Determine the [x, y] coordinate at the center of the cell enclosing the given text.  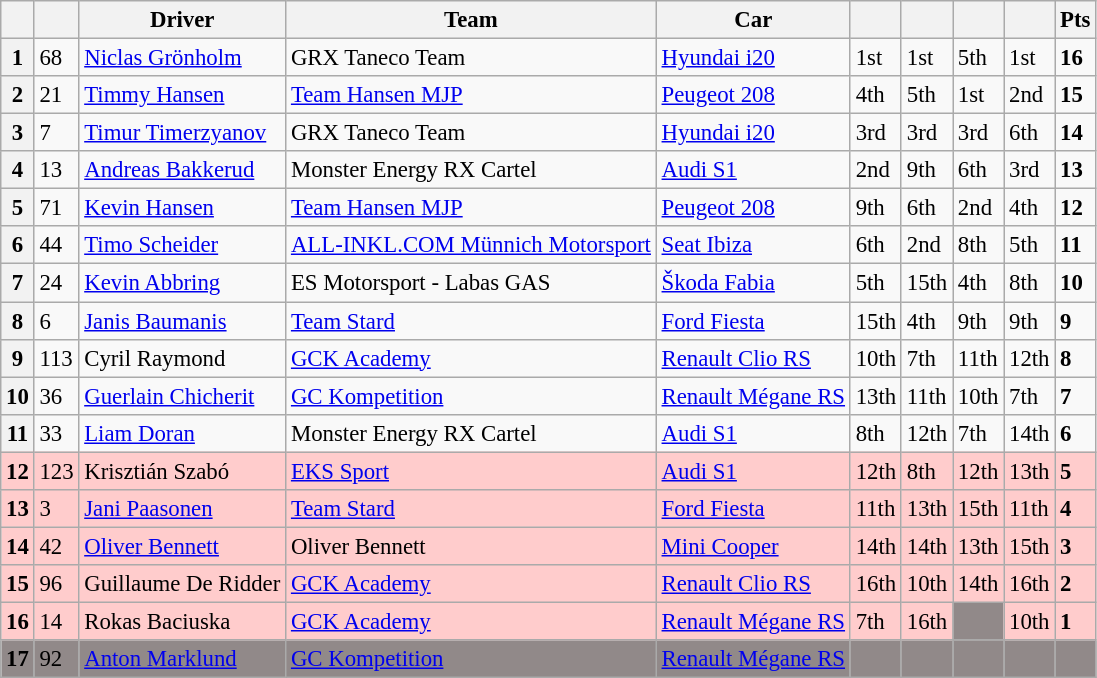
Jani Paasonen [182, 509]
Andreas Bakkerud [182, 170]
24 [56, 283]
96 [56, 584]
Guerlain Chicherit [182, 396]
Anton Marklund [182, 659]
Driver [182, 20]
68 [56, 58]
Škoda Fabia [753, 283]
Guillaume De Ridder [182, 584]
Rokas Baciuska [182, 621]
Kevin Abbring [182, 283]
Timo Scheider [182, 245]
ALL-INKL.COM Münnich Motorsport [472, 245]
Niclas Grönholm [182, 58]
Janis Baumanis [182, 321]
Seat Ibiza [753, 245]
Timur Timerzyanov [182, 133]
17 [18, 659]
Liam Doran [182, 433]
Pts [1076, 20]
36 [56, 396]
42 [56, 546]
Krisztián Szabó [182, 471]
Team [472, 20]
123 [56, 471]
EKS Sport [472, 471]
Car [753, 20]
92 [56, 659]
Cyril Raymond [182, 358]
ES Motorsport - Labas GAS [472, 283]
71 [56, 208]
44 [56, 245]
Timmy Hansen [182, 95]
Kevin Hansen [182, 208]
21 [56, 95]
113 [56, 358]
33 [56, 433]
Mini Cooper [753, 546]
